Provide the (X, Y) coordinate of the cell's center where the given text is located.  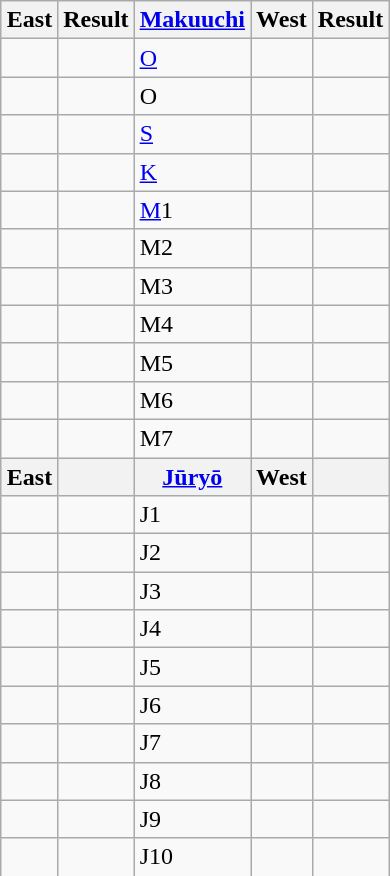
J3 (192, 591)
J1 (192, 515)
J4 (192, 629)
M2 (192, 248)
M6 (192, 400)
J6 (192, 705)
S (192, 134)
Jūryō (192, 477)
M1 (192, 210)
J7 (192, 743)
M7 (192, 438)
J8 (192, 781)
Makuuchi (192, 20)
M3 (192, 286)
M4 (192, 324)
J9 (192, 819)
M5 (192, 362)
J5 (192, 667)
K (192, 172)
J10 (192, 857)
J2 (192, 553)
